Identify which cell holds the provided text, then report its [x, y] central coordinate. 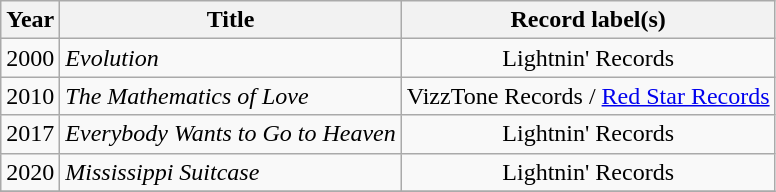
Record label(s) [588, 20]
VizzTone Records / Red Star Records [588, 96]
Everybody Wants to Go to Heaven [230, 134]
2010 [30, 96]
2020 [30, 172]
Mississippi Suitcase [230, 172]
Year [30, 20]
2017 [30, 134]
2000 [30, 58]
Title [230, 20]
The Mathematics of Love [230, 96]
Evolution [230, 58]
